Return the (X, Y) coordinate for the center point of the cell that contains the specified text.  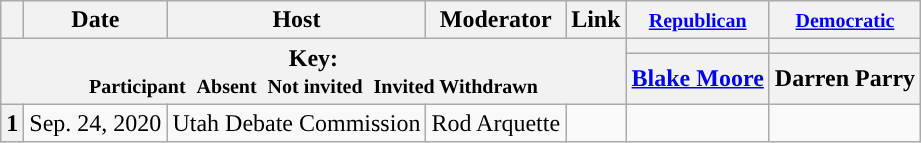
1 (12, 123)
Republican (698, 20)
Darren Parry (844, 78)
Host (296, 20)
Democratic (844, 20)
Key: Participant Absent Not invited Invited Withdrawn (314, 72)
Blake Moore (698, 78)
Utah Debate Commission (296, 123)
Link (596, 20)
Rod Arquette (496, 123)
Date (96, 20)
Moderator (496, 20)
Sep. 24, 2020 (96, 123)
